Provide the [X, Y] coordinate of the cell's center where the given text is located.  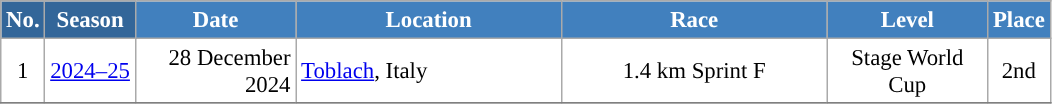
2nd [1019, 72]
No. [23, 20]
1 [23, 72]
2024–25 [90, 72]
Place [1019, 20]
Stage World Cup [908, 72]
Date [216, 20]
Season [90, 20]
28 December 2024 [216, 72]
Location [429, 20]
Level [908, 20]
Race [694, 20]
Toblach, Italy [429, 72]
1.4 km Sprint F [694, 72]
